Provide the (x, y) coordinate of the cell's center where the given text is located.  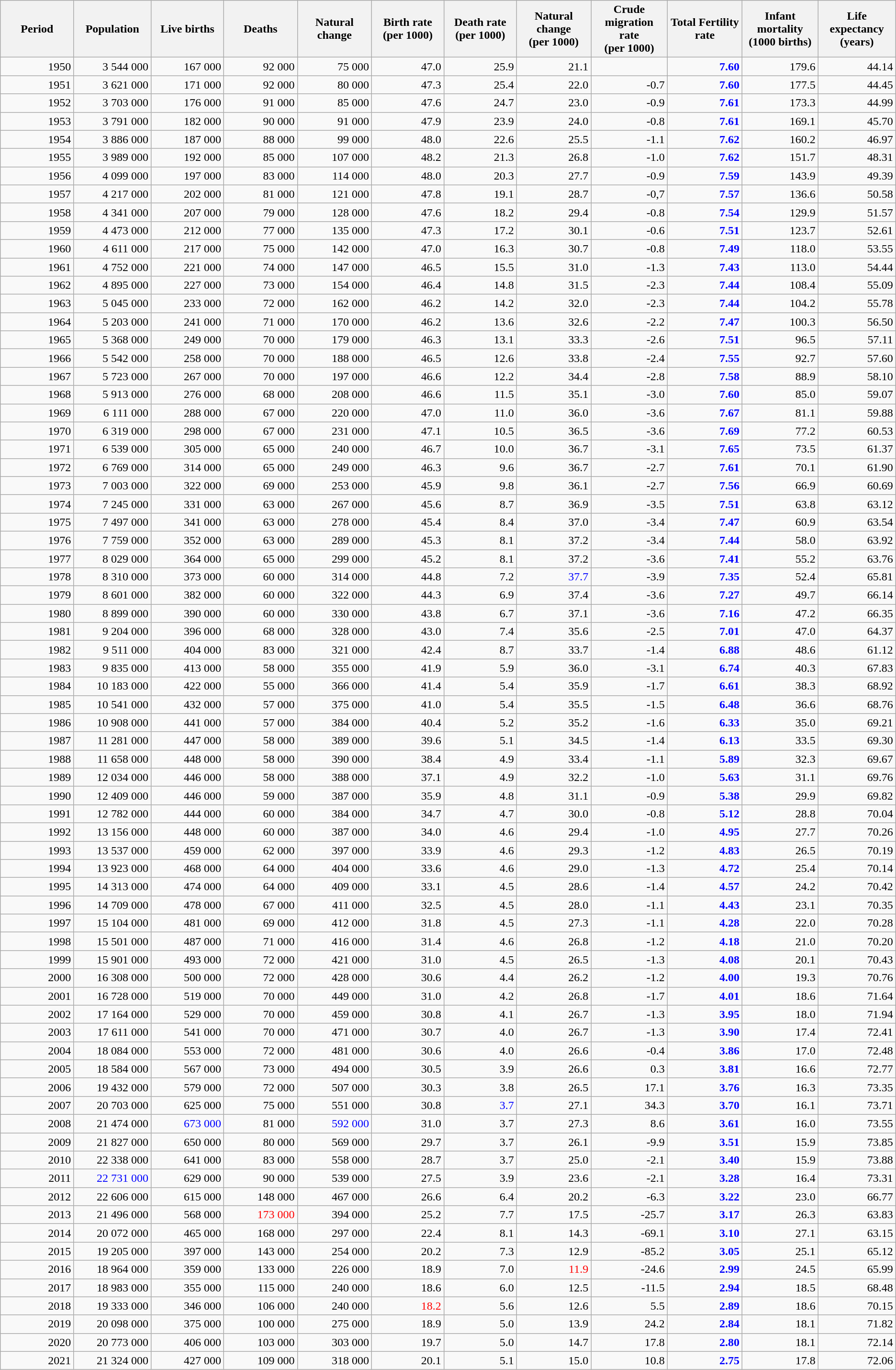
107 000 (334, 158)
478 000 (188, 905)
114 000 (334, 176)
45.70 (857, 121)
70.19 (857, 850)
Death rate (per 1000) (480, 29)
57.60 (857, 358)
1995 (37, 887)
69.82 (857, 795)
1985 (37, 704)
72.48 (857, 1051)
70.14 (857, 869)
254 000 (334, 1251)
60.53 (857, 431)
1958 (37, 212)
73.88 (857, 1160)
Infant mortality (1000 births) (780, 29)
2.89 (705, 1306)
366 000 (334, 686)
4.8 (480, 795)
170 000 (334, 322)
10.8 (629, 1360)
22 338 000 (112, 1160)
467 000 (334, 1197)
177.5 (780, 85)
18.5 (780, 1288)
3.95 (705, 1014)
29.9 (780, 795)
15.0 (553, 1360)
16.6 (780, 1069)
10 183 000 (112, 686)
6.48 (705, 704)
Population (112, 29)
46.7 (408, 449)
428 000 (334, 978)
72.06 (857, 1360)
63.76 (857, 559)
13 923 000 (112, 869)
70.20 (857, 941)
42.4 (408, 650)
92.7 (780, 358)
162 000 (334, 304)
217 000 (188, 249)
5.9 (480, 668)
44.3 (408, 595)
-3.9 (629, 577)
70.28 (857, 923)
106 000 (260, 1306)
1959 (37, 230)
4 895 000 (112, 285)
17 611 000 (112, 1032)
88.9 (780, 376)
1963 (37, 304)
406 000 (188, 1342)
39.6 (408, 741)
24.7 (480, 103)
96.5 (780, 340)
32.0 (553, 304)
32.2 (553, 777)
6 769 000 (112, 467)
15.5 (480, 267)
Natural change (per 1000) (553, 29)
173 000 (260, 1215)
615 000 (188, 1197)
-0,7 (629, 194)
17.5 (553, 1215)
147 000 (334, 267)
55.09 (857, 285)
10.5 (480, 431)
1999 (37, 960)
65.12 (857, 1251)
541 000 (188, 1032)
1984 (37, 686)
11.5 (480, 395)
7 497 000 (112, 522)
1962 (37, 285)
330 000 (334, 613)
167 000 (188, 67)
115 000 (260, 1288)
13.1 (480, 340)
66.9 (780, 486)
47.1 (408, 431)
20 703 000 (112, 1105)
7.43 (705, 267)
81.1 (780, 413)
8.6 (629, 1123)
14 313 000 (112, 887)
567 000 (188, 1069)
121 000 (334, 194)
27.5 (408, 1178)
63.12 (857, 504)
1992 (37, 832)
77 000 (260, 230)
14.3 (553, 1233)
2.94 (705, 1288)
4.4 (480, 978)
2.99 (705, 1269)
4.28 (705, 923)
70.15 (857, 1306)
41.9 (408, 668)
5 542 000 (112, 358)
37.7 (553, 577)
169.1 (780, 121)
1970 (37, 431)
2005 (37, 1069)
-1.6 (629, 723)
0.3 (629, 1069)
11.9 (553, 1269)
2016 (37, 1269)
207 000 (188, 212)
10 541 000 (112, 704)
7.49 (705, 249)
6 111 000 (112, 413)
129.9 (780, 212)
41.4 (408, 686)
40.4 (408, 723)
5 913 000 (112, 395)
7.58 (705, 376)
68.92 (857, 686)
2014 (37, 1233)
8 899 000 (112, 613)
182 000 (188, 121)
4 341 000 (112, 212)
66.35 (857, 613)
2006 (37, 1087)
67.83 (857, 668)
579 000 (188, 1087)
33.6 (408, 869)
15 501 000 (112, 941)
61.90 (857, 467)
17.4 (780, 1032)
34.4 (553, 376)
2018 (37, 1306)
135 000 (334, 230)
176 000 (188, 103)
441 000 (188, 723)
12 782 000 (112, 814)
2008 (37, 1123)
1994 (37, 869)
Deaths (260, 29)
1993 (37, 850)
4.72 (705, 869)
49.39 (857, 176)
63.15 (857, 1233)
17.2 (480, 230)
9 511 000 (112, 650)
65.81 (857, 577)
52.61 (857, 230)
11.0 (480, 413)
45.3 (408, 540)
61.37 (857, 449)
3.51 (705, 1142)
1964 (37, 322)
13 537 000 (112, 850)
341 000 (188, 522)
352 000 (188, 540)
37.0 (553, 522)
123.7 (780, 230)
133 000 (260, 1269)
14 709 000 (112, 905)
1974 (37, 504)
34.3 (629, 1105)
168 000 (260, 1233)
2012 (37, 1197)
449 000 (334, 996)
-2.8 (629, 376)
60.9 (780, 522)
128 000 (334, 212)
25.2 (408, 1215)
221 000 (188, 267)
2011 (37, 1178)
63.83 (857, 1215)
7.67 (705, 413)
3.61 (705, 1123)
1956 (37, 176)
19 205 000 (112, 1251)
85.0 (780, 395)
3 544 000 (112, 67)
55.2 (780, 559)
179.6 (780, 67)
118.0 (780, 249)
35.5 (553, 704)
3.28 (705, 1178)
18 084 000 (112, 1051)
7.69 (705, 431)
519 000 (188, 996)
-24.6 (629, 1269)
1976 (37, 540)
19 333 000 (112, 1306)
673 000 (188, 1123)
1983 (37, 668)
-2.2 (629, 322)
Total Fertility rate (705, 29)
79 000 (260, 212)
4.7 (480, 814)
220 000 (334, 413)
18.0 (780, 1014)
34.5 (553, 741)
26.2 (553, 978)
5.89 (705, 759)
48.2 (408, 158)
7.54 (705, 212)
23.1 (780, 905)
-6.3 (629, 1197)
70.76 (857, 978)
-2.5 (629, 632)
4 611 000 (112, 249)
7 003 000 (112, 486)
70.43 (857, 960)
6.74 (705, 668)
-25.7 (629, 1215)
3 621 000 (112, 85)
59.88 (857, 413)
19.1 (480, 194)
48.6 (780, 650)
494 000 (334, 1069)
-85.2 (629, 1251)
44.8 (408, 577)
36.1 (553, 486)
1968 (37, 395)
6.4 (480, 1197)
394 000 (334, 1215)
29.7 (408, 1142)
569 000 (334, 1142)
4.08 (705, 960)
61.12 (857, 650)
1954 (37, 139)
17 164 000 (112, 1014)
-0.4 (629, 1051)
11 281 000 (112, 741)
529 000 (188, 1014)
Natural change (334, 29)
4.1 (480, 1014)
-3.5 (629, 504)
45.9 (408, 486)
3.90 (705, 1032)
233 000 (188, 304)
Period (37, 29)
3.10 (705, 1233)
7.0 (480, 1269)
71.82 (857, 1324)
4 473 000 (112, 230)
8 601 000 (112, 595)
2001 (37, 996)
36.5 (553, 431)
7 245 000 (112, 504)
23.6 (553, 1178)
31.8 (408, 923)
37.4 (553, 595)
1952 (37, 103)
388 000 (334, 777)
2020 (37, 1342)
4.57 (705, 887)
21.0 (780, 941)
288 000 (188, 413)
46.97 (857, 139)
103 000 (260, 1342)
33.9 (408, 850)
1981 (37, 632)
7.27 (705, 595)
49.7 (780, 595)
58.0 (780, 540)
551 000 (334, 1105)
68.76 (857, 704)
35.2 (553, 723)
51.57 (857, 212)
35.6 (553, 632)
258 000 (188, 358)
69.76 (857, 777)
539 000 (334, 1178)
15 104 000 (112, 923)
507 000 (334, 1087)
26.3 (780, 1215)
1987 (37, 741)
1951 (37, 85)
44.14 (857, 67)
70.42 (857, 887)
28.0 (553, 905)
41.0 (408, 704)
4 217 000 (112, 194)
500 000 (188, 978)
4 752 000 (112, 267)
53.55 (857, 249)
421 000 (334, 960)
17.0 (780, 1051)
6.88 (705, 650)
5.63 (705, 777)
18 983 000 (112, 1288)
88 000 (260, 139)
10.0 (480, 449)
32.5 (408, 905)
71.64 (857, 996)
16 728 000 (112, 996)
303 000 (334, 1342)
1996 (37, 905)
192 000 (188, 158)
-3.0 (629, 395)
202 000 (188, 194)
72.41 (857, 1032)
5 723 000 (112, 376)
1967 (37, 376)
231 000 (334, 431)
1969 (37, 413)
70.1 (780, 467)
99 000 (334, 139)
1982 (37, 650)
297 000 (334, 1233)
13.9 (553, 1324)
32.6 (553, 322)
35.0 (780, 723)
73.5 (780, 449)
34.0 (408, 832)
5.5 (629, 1306)
65.99 (857, 1269)
24.0 (553, 121)
48.31 (857, 158)
389 000 (334, 741)
70.26 (857, 832)
109 000 (260, 1360)
6.9 (480, 595)
1997 (37, 923)
6 539 000 (112, 449)
73.71 (857, 1105)
1955 (37, 158)
68.48 (857, 1288)
22 606 000 (112, 1197)
18 964 000 (112, 1269)
143.9 (780, 176)
73.55 (857, 1123)
66.14 (857, 595)
63.54 (857, 522)
9.8 (480, 486)
6.61 (705, 686)
7.2 (480, 577)
12 034 000 (112, 777)
30.1 (553, 230)
18 584 000 (112, 1069)
40.3 (780, 668)
275 000 (334, 1324)
12.2 (480, 376)
3 989 000 (112, 158)
553 000 (188, 1051)
1998 (37, 941)
20 072 000 (112, 1233)
29.0 (553, 869)
-1.5 (629, 704)
212 000 (188, 230)
136.6 (780, 194)
1990 (37, 795)
59.07 (857, 395)
-11.5 (629, 1288)
373 000 (188, 577)
100 000 (260, 1324)
72.77 (857, 1069)
7 759 000 (112, 540)
3.05 (705, 1251)
382 000 (188, 595)
227 000 (188, 285)
55 000 (260, 686)
641 000 (188, 1160)
12.9 (553, 1251)
7.7 (480, 1215)
46.4 (408, 285)
2.80 (705, 1342)
1966 (37, 358)
74 000 (260, 267)
427 000 (188, 1360)
171 000 (188, 85)
21.1 (553, 67)
Birth rate (per 1000) (408, 29)
16 308 000 (112, 978)
30.3 (408, 1087)
33.8 (553, 358)
321 000 (334, 650)
305 000 (188, 449)
12 409 000 (112, 795)
1961 (37, 267)
21 324 000 (112, 1360)
44.99 (857, 103)
411 000 (334, 905)
1975 (37, 522)
444 000 (188, 814)
25.0 (553, 1160)
70.35 (857, 905)
20 773 000 (112, 1342)
4.43 (705, 905)
25.5 (553, 139)
32.3 (780, 759)
2015 (37, 1251)
16.1 (780, 1105)
468 000 (188, 869)
-0.6 (629, 230)
1986 (37, 723)
25.1 (780, 1251)
22.4 (408, 1233)
59 000 (260, 795)
33.5 (780, 741)
36.6 (780, 704)
22.6 (480, 139)
-2.6 (629, 340)
447 000 (188, 741)
-9.9 (629, 1142)
2021 (37, 1360)
30.5 (408, 1069)
6.33 (705, 723)
5.12 (705, 814)
11 658 000 (112, 759)
73.31 (857, 1178)
1971 (37, 449)
7.3 (480, 1251)
1978 (37, 577)
14.7 (553, 1342)
31.5 (553, 285)
422 000 (188, 686)
3 791 000 (112, 121)
10 908 000 (112, 723)
21 827 000 (112, 1142)
7.35 (705, 577)
14.8 (480, 285)
5 203 000 (112, 322)
Live births (188, 29)
253 000 (334, 486)
3.81 (705, 1069)
30.0 (553, 814)
226 000 (334, 1269)
1988 (37, 759)
5.6 (480, 1306)
208 000 (334, 395)
154 000 (334, 285)
3 703 000 (112, 103)
592 000 (334, 1123)
8 310 000 (112, 577)
47.8 (408, 194)
9 204 000 (112, 632)
2019 (37, 1324)
331 000 (188, 504)
33.1 (408, 887)
2017 (37, 1288)
43.0 (408, 632)
54.44 (857, 267)
72.14 (857, 1342)
188 000 (334, 358)
73.35 (857, 1087)
56.50 (857, 322)
36.9 (553, 504)
416 000 (334, 941)
474 000 (188, 887)
38.4 (408, 759)
1989 (37, 777)
1960 (37, 249)
108.4 (780, 285)
3.22 (705, 1197)
1977 (37, 559)
148 000 (260, 1197)
69.67 (857, 759)
50.58 (857, 194)
2013 (37, 1215)
396 000 (188, 632)
4.95 (705, 832)
4.18 (705, 941)
1972 (37, 467)
4.01 (705, 996)
55.78 (857, 304)
7.59 (705, 176)
60.69 (857, 486)
1973 (37, 486)
52.4 (780, 577)
22 731 000 (112, 1178)
346 000 (188, 1306)
1953 (37, 121)
9.6 (480, 467)
17.1 (629, 1087)
21 474 000 (112, 1123)
278 000 (334, 522)
26.1 (553, 1142)
6.0 (480, 1288)
47.2 (780, 613)
69.30 (857, 741)
45.2 (408, 559)
276 000 (188, 395)
4.2 (480, 996)
9 835 000 (112, 668)
328 000 (334, 632)
3.70 (705, 1105)
471 000 (334, 1032)
66.77 (857, 1197)
558 000 (334, 1160)
3.76 (705, 1087)
179 000 (334, 340)
33.7 (553, 650)
650 000 (188, 1142)
70.04 (857, 814)
100.3 (780, 322)
2002 (37, 1014)
4.00 (705, 978)
2010 (37, 1160)
493 000 (188, 960)
13 156 000 (112, 832)
21 496 000 (112, 1215)
7.4 (480, 632)
2000 (37, 978)
142 000 (334, 249)
299 000 (334, 559)
45.4 (408, 522)
20.3 (480, 176)
625 000 (188, 1105)
38.3 (780, 686)
16.4 (780, 1178)
19 432 000 (112, 1087)
69.21 (857, 723)
412 000 (334, 923)
187 000 (188, 139)
31.4 (408, 941)
2007 (37, 1105)
113.0 (780, 267)
57.11 (857, 340)
43.8 (408, 613)
5 368 000 (112, 340)
6 319 000 (112, 431)
2004 (37, 1051)
44.45 (857, 85)
-0.7 (629, 85)
14.2 (480, 304)
15 901 000 (112, 960)
71.94 (857, 1014)
5.2 (480, 723)
7.57 (705, 194)
6.7 (480, 613)
16.0 (780, 1123)
359 000 (188, 1269)
413 000 (188, 668)
2.84 (705, 1324)
13.6 (480, 322)
3.86 (705, 1051)
Life expectancy (years) (857, 29)
568 000 (188, 1215)
465 000 (188, 1233)
5 045 000 (112, 304)
7.41 (705, 559)
Crude migration rate (per 1000) (629, 29)
4.83 (705, 850)
35.1 (553, 395)
2.75 (705, 1360)
241 000 (188, 322)
33.3 (553, 340)
47.9 (408, 121)
160.2 (780, 139)
2009 (37, 1142)
23.9 (480, 121)
3.17 (705, 1215)
8.4 (480, 522)
409 000 (334, 887)
7.56 (705, 486)
7.55 (705, 358)
20 098 000 (112, 1324)
33.4 (553, 759)
318 000 (334, 1360)
62 000 (260, 850)
34.7 (408, 814)
151.7 (780, 158)
629 000 (188, 1178)
28.6 (553, 887)
289 000 (334, 540)
432 000 (188, 704)
8 029 000 (112, 559)
3 886 000 (112, 139)
7.01 (705, 632)
1950 (37, 67)
1965 (37, 340)
1980 (37, 613)
77.2 (780, 431)
25.9 (480, 67)
21.3 (480, 158)
364 000 (188, 559)
19.3 (780, 978)
19.7 (408, 1342)
487 000 (188, 941)
6.13 (705, 741)
-2.4 (629, 358)
24.5 (780, 1269)
1991 (37, 814)
63.8 (780, 504)
3.8 (480, 1087)
-69.1 (629, 1233)
4 099 000 (112, 176)
2003 (37, 1032)
29.3 (553, 850)
298 000 (188, 431)
143 000 (260, 1251)
1979 (37, 595)
45.6 (408, 504)
7.65 (705, 449)
5.38 (705, 795)
3.40 (705, 1160)
63.92 (857, 540)
58.10 (857, 376)
73.85 (857, 1142)
64.37 (857, 632)
104.2 (780, 304)
12.5 (553, 1288)
173.3 (780, 103)
7.16 (705, 613)
1957 (37, 194)
28.8 (780, 814)
